For the text-containing cell, return its midpoint in (X, Y) coordinate format. 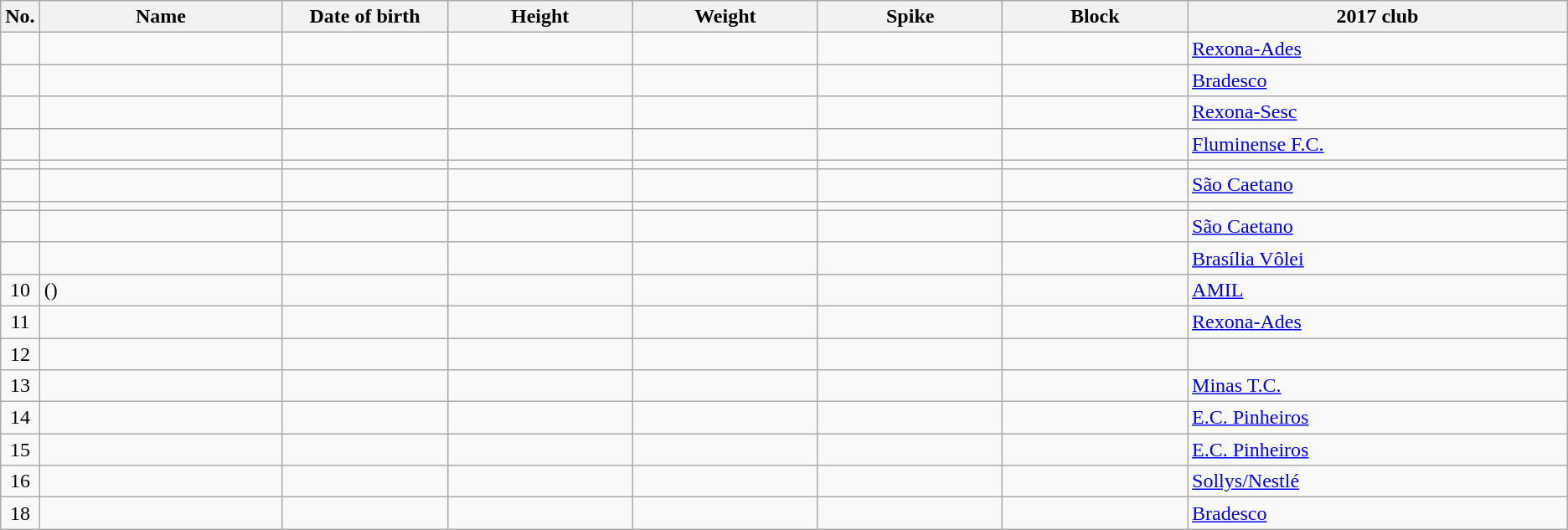
14 (20, 418)
Sollys/Nestlé (1378, 481)
10 (20, 290)
15 (20, 450)
16 (20, 481)
Brasília Vôlei (1378, 258)
Date of birth (365, 17)
12 (20, 354)
Block (1096, 17)
Minas T.C. (1378, 386)
() (161, 290)
2017 club (1378, 17)
AMIL (1378, 290)
Spike (910, 17)
Height (539, 17)
Rexona-Sesc (1378, 112)
Weight (725, 17)
Fluminense F.C. (1378, 144)
Name (161, 17)
No. (20, 17)
18 (20, 513)
13 (20, 386)
11 (20, 322)
